Locate the cell with the specified text and output its [X, Y] center coordinate. 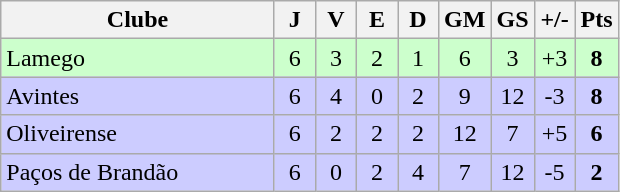
1 [418, 58]
+/- [554, 20]
Clube [138, 20]
+5 [554, 134]
Lamego [138, 58]
Pts [596, 20]
-3 [554, 96]
Oliveirense [138, 134]
+3 [554, 58]
Avintes [138, 96]
-5 [554, 172]
E [376, 20]
Paços de Brandão [138, 172]
V [336, 20]
9 [465, 96]
D [418, 20]
GM [465, 20]
GS [512, 20]
J [294, 20]
